For the text-containing cell, return its midpoint in (X, Y) coordinate format. 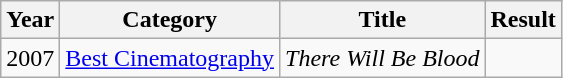
Best Cinematography (170, 58)
Year (30, 20)
There Will Be Blood (382, 58)
Result (523, 20)
Title (382, 20)
Category (170, 20)
2007 (30, 58)
